Output the (X, Y) coordinate of the center of the cell containing the given text.  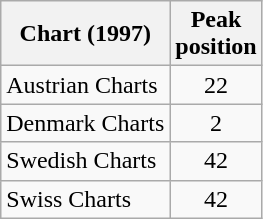
22 (216, 85)
Chart (1997) (86, 34)
Swedish Charts (86, 161)
2 (216, 123)
Swiss Charts (86, 199)
Denmark Charts (86, 123)
Peakposition (216, 34)
Austrian Charts (86, 85)
